Pinpoint the cell where the given text exists, returning its [x, y] midpoint coordinate. 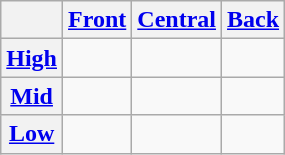
Front [98, 20]
High [32, 58]
Mid [32, 96]
Low [32, 134]
Back [254, 20]
Central [177, 20]
